Find where the given text appears and provide that cell's center as (X, Y) coordinate. 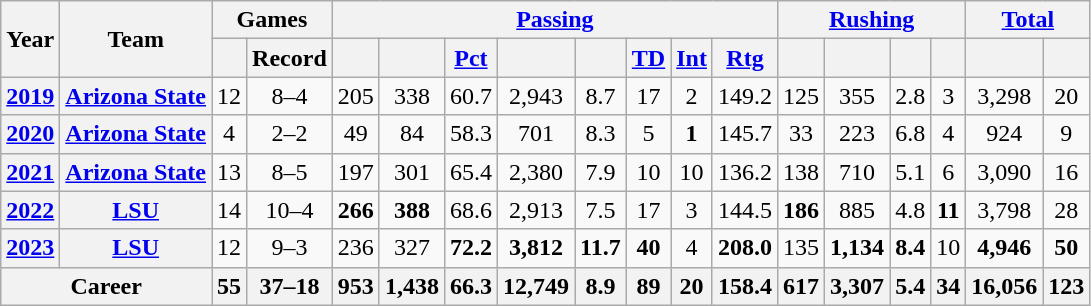
8.7 (601, 96)
9–3 (290, 248)
2020 (30, 134)
3,298 (1004, 96)
8–4 (290, 96)
Team (136, 39)
68.6 (470, 210)
1,134 (858, 248)
Year (30, 39)
2.8 (910, 96)
885 (858, 210)
2023 (30, 248)
701 (536, 134)
8.3 (601, 134)
Pct (470, 58)
8.4 (910, 248)
5.1 (910, 172)
37–18 (290, 286)
2022 (30, 210)
144.5 (744, 210)
355 (858, 96)
10–4 (290, 210)
TD (648, 58)
208.0 (744, 248)
4.8 (910, 210)
2021 (30, 172)
223 (858, 134)
12,749 (536, 286)
Passing (554, 20)
145.7 (744, 134)
6.8 (910, 134)
617 (802, 286)
60.7 (470, 96)
197 (356, 172)
Record (290, 58)
3,307 (858, 286)
710 (858, 172)
33 (802, 134)
186 (802, 210)
2,913 (536, 210)
123 (1066, 286)
Int (692, 58)
8–5 (290, 172)
5 (648, 134)
Rtg (744, 58)
34 (948, 286)
2019 (30, 96)
66.3 (470, 286)
11 (948, 210)
924 (1004, 134)
16,056 (1004, 286)
327 (412, 248)
205 (356, 96)
72.2 (470, 248)
2 (692, 96)
149.2 (744, 96)
Career (106, 286)
953 (356, 286)
135 (802, 248)
8.9 (601, 286)
6 (948, 172)
3,090 (1004, 172)
16 (1066, 172)
5.4 (910, 286)
1 (692, 134)
50 (1066, 248)
40 (648, 248)
7.9 (601, 172)
301 (412, 172)
236 (356, 248)
Rushing (872, 20)
4,946 (1004, 248)
3,812 (536, 248)
1,438 (412, 286)
125 (802, 96)
11.7 (601, 248)
338 (412, 96)
Games (272, 20)
55 (230, 286)
158.4 (744, 286)
136.2 (744, 172)
49 (356, 134)
84 (412, 134)
13 (230, 172)
Total (1028, 20)
89 (648, 286)
2,943 (536, 96)
266 (356, 210)
7.5 (601, 210)
2,380 (536, 172)
3,798 (1004, 210)
2–2 (290, 134)
138 (802, 172)
28 (1066, 210)
14 (230, 210)
9 (1066, 134)
65.4 (470, 172)
388 (412, 210)
58.3 (470, 134)
